Return (X, Y) of the center of cell containing provided text 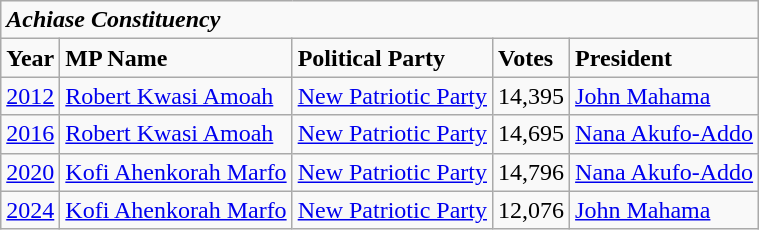
12,076 (532, 210)
2024 (30, 210)
2020 (30, 172)
14,395 (532, 96)
14,695 (532, 134)
President (664, 58)
Votes (532, 58)
2012 (30, 96)
MP Name (176, 58)
Political Party (392, 58)
Achiase Constituency (380, 20)
14,796 (532, 172)
2016 (30, 134)
Year (30, 58)
